Return [X, Y] of the center of cell containing provided text 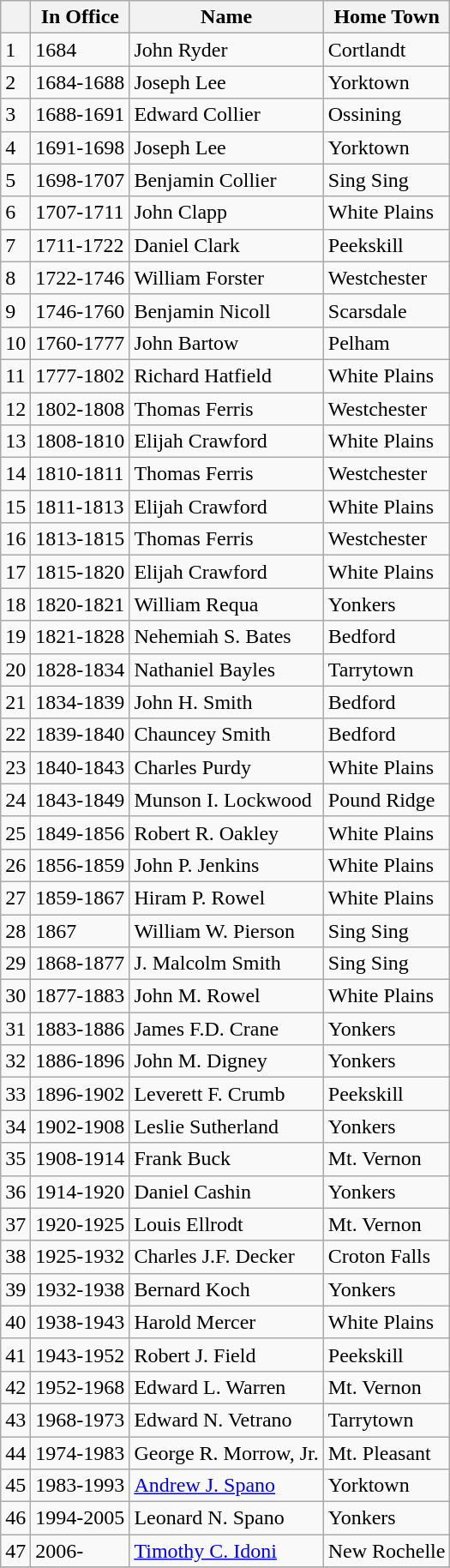
1691-1698 [81, 147]
Andrew J. Spano [226, 1486]
45 [15, 1486]
Scarsdale [387, 310]
1813-1815 [81, 539]
4 [15, 147]
1760-1777 [81, 343]
1867 [81, 930]
In Office [81, 17]
1711-1722 [81, 245]
Leverett F. Crumb [226, 1094]
John Ryder [226, 50]
Robert J. Field [226, 1355]
22 [15, 735]
19 [15, 637]
1821-1828 [81, 637]
1856-1859 [81, 865]
1777-1802 [81, 375]
Frank Buck [226, 1159]
1828-1834 [81, 670]
31 [15, 1029]
Nehemiah S. Bates [226, 637]
11 [15, 375]
Cortlandt [387, 50]
23 [15, 767]
2006- [81, 1551]
Hiram P. Rowel [226, 898]
John M. Rowel [226, 996]
1 [15, 50]
Home Town [387, 17]
Ossining [387, 115]
1932-1938 [81, 1289]
John Clapp [226, 213]
36 [15, 1192]
17 [15, 572]
Mt. Pleasant [387, 1453]
Edward Collier [226, 115]
Leslie Sutherland [226, 1126]
1840-1843 [81, 767]
Robert R. Oakley [226, 832]
1938-1943 [81, 1322]
George R. Morrow, Jr. [226, 1453]
Benjamin Collier [226, 180]
1684-1688 [81, 82]
29 [15, 964]
39 [15, 1289]
Charles J.F. Decker [226, 1257]
1808-1810 [81, 442]
40 [15, 1322]
Edward L. Warren [226, 1387]
J. Malcolm Smith [226, 964]
1877-1883 [81, 996]
32 [15, 1061]
John P. Jenkins [226, 865]
1802-1808 [81, 409]
1868-1877 [81, 964]
Pound Ridge [387, 800]
Pelham [387, 343]
James F.D. Crane [226, 1029]
28 [15, 930]
1859-1867 [81, 898]
10 [15, 343]
1810-1811 [81, 474]
Richard Hatfield [226, 375]
1820-1821 [81, 604]
37 [15, 1224]
1834-1839 [81, 702]
Chauncey Smith [226, 735]
2 [15, 82]
9 [15, 310]
38 [15, 1257]
34 [15, 1126]
46 [15, 1518]
1839-1840 [81, 735]
1943-1952 [81, 1355]
1883-1886 [81, 1029]
Munson I. Lockwood [226, 800]
John M. Digney [226, 1061]
Daniel Clark [226, 245]
Name [226, 17]
1902-1908 [81, 1126]
8 [15, 278]
Harold Mercer [226, 1322]
1746-1760 [81, 310]
5 [15, 180]
30 [15, 996]
47 [15, 1551]
Charles Purdy [226, 767]
27 [15, 898]
15 [15, 507]
Nathaniel Bayles [226, 670]
1684 [81, 50]
William Forster [226, 278]
William W. Pierson [226, 930]
1968-1973 [81, 1420]
3 [15, 115]
1811-1813 [81, 507]
Edward N. Vetrano [226, 1420]
14 [15, 474]
33 [15, 1094]
21 [15, 702]
44 [15, 1453]
1815-1820 [81, 572]
1983-1993 [81, 1486]
35 [15, 1159]
24 [15, 800]
20 [15, 670]
William Requa [226, 604]
Leonard N. Spano [226, 1518]
1843-1849 [81, 800]
1994-2005 [81, 1518]
Louis Ellrodt [226, 1224]
1914-1920 [81, 1192]
1886-1896 [81, 1061]
1925-1932 [81, 1257]
Daniel Cashin [226, 1192]
1896-1902 [81, 1094]
Timothy C. Idoni [226, 1551]
43 [15, 1420]
18 [15, 604]
1849-1856 [81, 832]
1908-1914 [81, 1159]
1974-1983 [81, 1453]
Bernard Koch [226, 1289]
Benjamin Nicoll [226, 310]
John H. Smith [226, 702]
1952-1968 [81, 1387]
John Bartow [226, 343]
7 [15, 245]
1698-1707 [81, 180]
Croton Falls [387, 1257]
41 [15, 1355]
25 [15, 832]
12 [15, 409]
16 [15, 539]
1707-1711 [81, 213]
New Rochelle [387, 1551]
13 [15, 442]
42 [15, 1387]
6 [15, 213]
26 [15, 865]
1920-1925 [81, 1224]
1722-1746 [81, 278]
1688-1691 [81, 115]
